Determine the (x, y) coordinate at the center of the cell enclosing the given text.  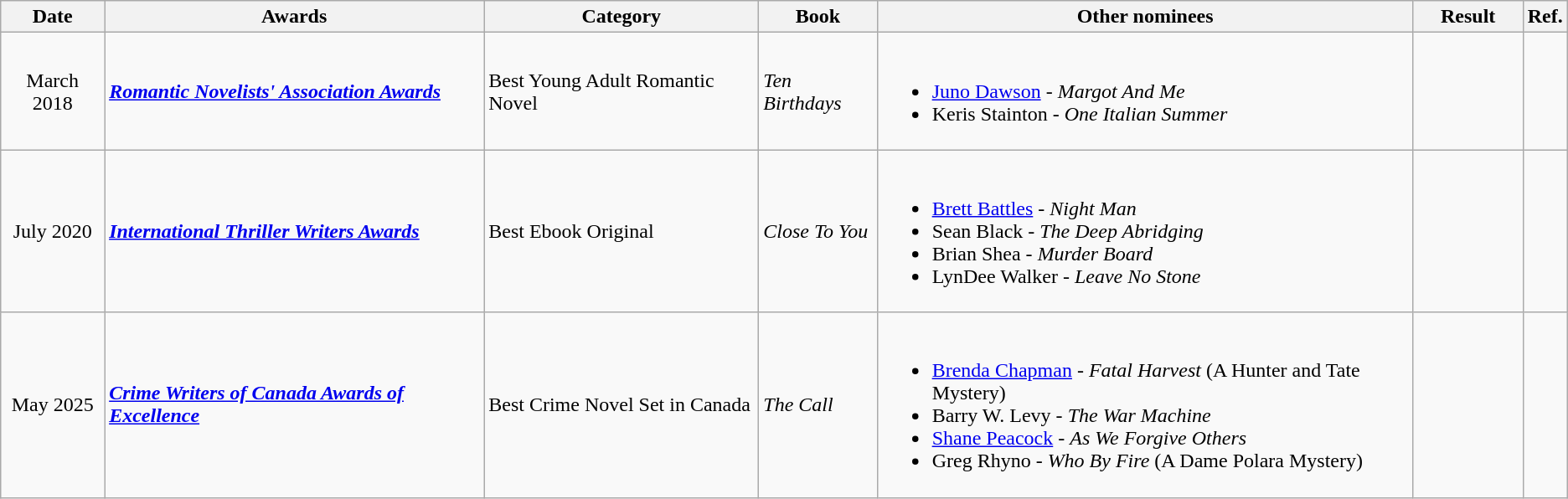
July 2020 (53, 231)
Close To You (818, 231)
The Call (818, 405)
Date (53, 17)
Brett Battles - Night ManSean Black - The Deep AbridgingBrian Shea - Murder BoardLynDee Walker - Leave No Stone (1145, 231)
Awards (295, 17)
Ref. (1545, 17)
Crime Writers of Canada Awards of Excellence (295, 405)
International Thriller Writers Awards (295, 231)
March 2018 (53, 91)
Best Crime Novel Set in Canada (622, 405)
Best Young Adult Romantic Novel (622, 91)
Other nominees (1145, 17)
Romantic Novelists' Association Awards (295, 91)
May 2025 (53, 405)
Book (818, 17)
Best Ebook Original (622, 231)
Category (622, 17)
Juno Dawson - Margot And MeKeris Stainton - One Italian Summer (1145, 91)
Ten Birthdays (818, 91)
Result (1467, 17)
